Provide the (X, Y) coordinate of the cell's center where the given text is located.  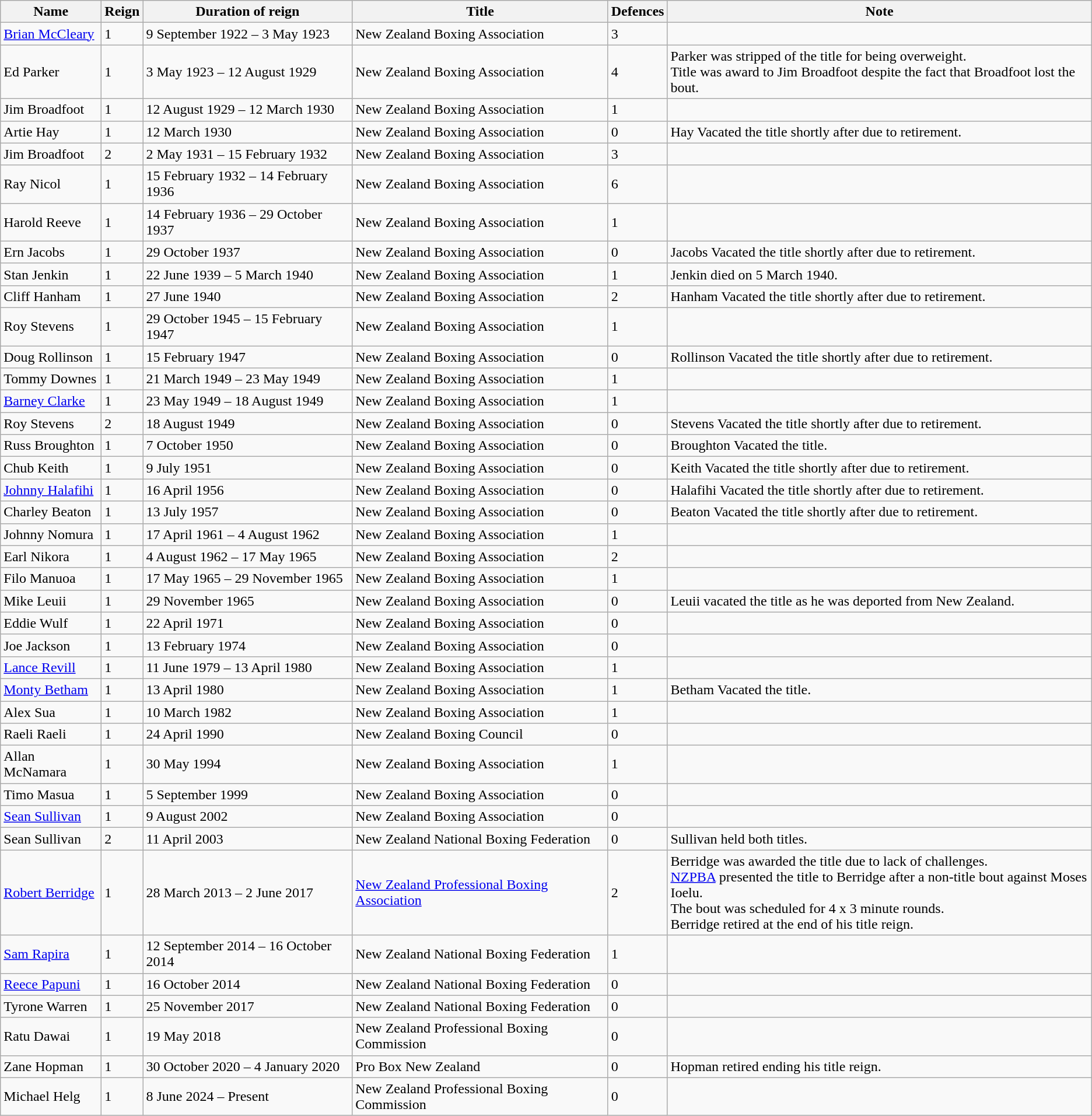
Beaton Vacated the title shortly after due to retirement. (880, 512)
22 April 1971 (247, 623)
New Zealand Professional Boxing Association (480, 893)
New Zealand Boxing Council (480, 734)
24 April 1990 (247, 734)
Alex Sua (51, 712)
13 February 1974 (247, 645)
17 May 1965 – 29 November 1965 (247, 579)
12 March 1930 (247, 132)
10 March 1982 (247, 712)
Reece Papuni (51, 984)
19 May 2018 (247, 1036)
27 June 1940 (247, 296)
Johnny Halafihi (51, 490)
Parker was stripped of the title for being overweight.Title was award to Jim Broadfoot despite the fact that Broadfoot lost the bout. (880, 72)
13 April 1980 (247, 690)
2 May 1931 – 15 February 1932 (247, 154)
Sullivan held both titles. (880, 839)
Brian McCleary (51, 34)
Johnny Nomura (51, 534)
Sam Rapira (51, 954)
23 May 1949 – 18 August 1949 (247, 401)
9 July 1951 (247, 468)
Halafihi Vacated the title shortly after due to retirement. (880, 490)
12 September 2014 – 16 October 2014 (247, 954)
15 February 1932 – 14 February 1936 (247, 184)
Timo Masua (51, 795)
Robert Berridge (51, 893)
Betham Vacated the title. (880, 690)
Pro Box New Zealand (480, 1066)
Filo Manuoa (51, 579)
8 June 2024 – Present (247, 1097)
Title (480, 12)
Leuii vacated the title as he was deported from New Zealand. (880, 601)
Doug Rollinson (51, 356)
Keith Vacated the title shortly after due to retirement. (880, 468)
21 March 1949 – 23 May 1949 (247, 379)
5 September 1999 (247, 795)
Cliff Hanham (51, 296)
Mike Leuii (51, 601)
Monty Betham (51, 690)
4 (638, 72)
4 August 1962 – 17 May 1965 (247, 557)
Ray Nicol (51, 184)
16 April 1956 (247, 490)
Stevens Vacated the title shortly after due to retirement. (880, 424)
13 July 1957 (247, 512)
17 April 1961 – 4 August 1962 (247, 534)
Russ Broughton (51, 446)
7 October 1950 (247, 446)
14 February 1936 – 29 October 1937 (247, 222)
3 May 1923 – 12 August 1929 (247, 72)
25 November 2017 (247, 1006)
29 October 1937 (247, 252)
Harold Reeve (51, 222)
Ed Parker (51, 72)
Zane Hopman (51, 1066)
Note (880, 12)
29 October 1945 – 15 February 1947 (247, 327)
Broughton Vacated the title. (880, 446)
Tyrone Warren (51, 1006)
Defences (638, 12)
Lance Revill (51, 667)
Chub Keith (51, 468)
Rollinson Vacated the title shortly after due to retirement. (880, 356)
Hopman retired ending his title reign. (880, 1066)
Michael Helg (51, 1097)
Tommy Downes (51, 379)
29 November 1965 (247, 601)
28 March 2013 – 2 June 2017 (247, 893)
22 June 1939 – 5 March 1940 (247, 274)
Eddie Wulf (51, 623)
Jacobs Vacated the title shortly after due to retirement. (880, 252)
6 (638, 184)
Charley Beaton (51, 512)
30 October 2020 – 4 January 2020 (247, 1066)
Ern Jacobs (51, 252)
9 September 1922 – 3 May 1923 (247, 34)
15 February 1947 (247, 356)
9 August 2002 (247, 817)
Ratu Dawai (51, 1036)
Duration of reign (247, 12)
16 October 2014 (247, 984)
Name (51, 12)
Hay Vacated the title shortly after due to retirement. (880, 132)
Jenkin died on 5 March 1940. (880, 274)
Hanham Vacated the title shortly after due to retirement. (880, 296)
Artie Hay (51, 132)
12 August 1929 – 12 March 1930 (247, 110)
Reign (123, 12)
18 August 1949 (247, 424)
Stan Jenkin (51, 274)
Allan McNamara (51, 764)
30 May 1994 (247, 764)
Joe Jackson (51, 645)
11 April 2003 (247, 839)
Raeli Raeli (51, 734)
Earl Nikora (51, 557)
Barney Clarke (51, 401)
11 June 1979 – 13 April 1980 (247, 667)
